Search for the cell housing the specified text and yield its [X, Y] center coordinate. 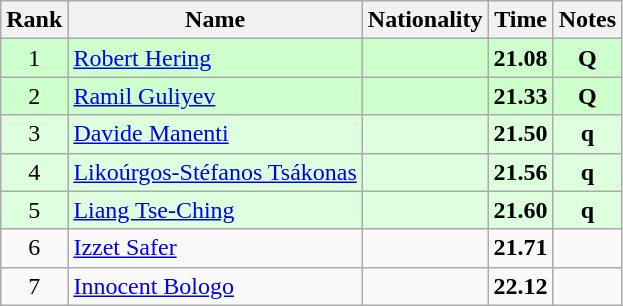
21.08 [520, 58]
1 [34, 58]
Innocent Bologo [215, 286]
Rank [34, 20]
Name [215, 20]
Izzet Safer [215, 248]
Liang Tse-Ching [215, 210]
6 [34, 248]
Ramil Guliyev [215, 96]
21.33 [520, 96]
2 [34, 96]
Robert Hering [215, 58]
Time [520, 20]
Notes [587, 20]
5 [34, 210]
21.71 [520, 248]
21.56 [520, 172]
Likoúrgos-Stéfanos Tsákonas [215, 172]
Davide Manenti [215, 134]
21.60 [520, 210]
3 [34, 134]
22.12 [520, 286]
7 [34, 286]
21.50 [520, 134]
Nationality [425, 20]
4 [34, 172]
